Provide the [x, y] coordinate of the cell's center where the given text is located.  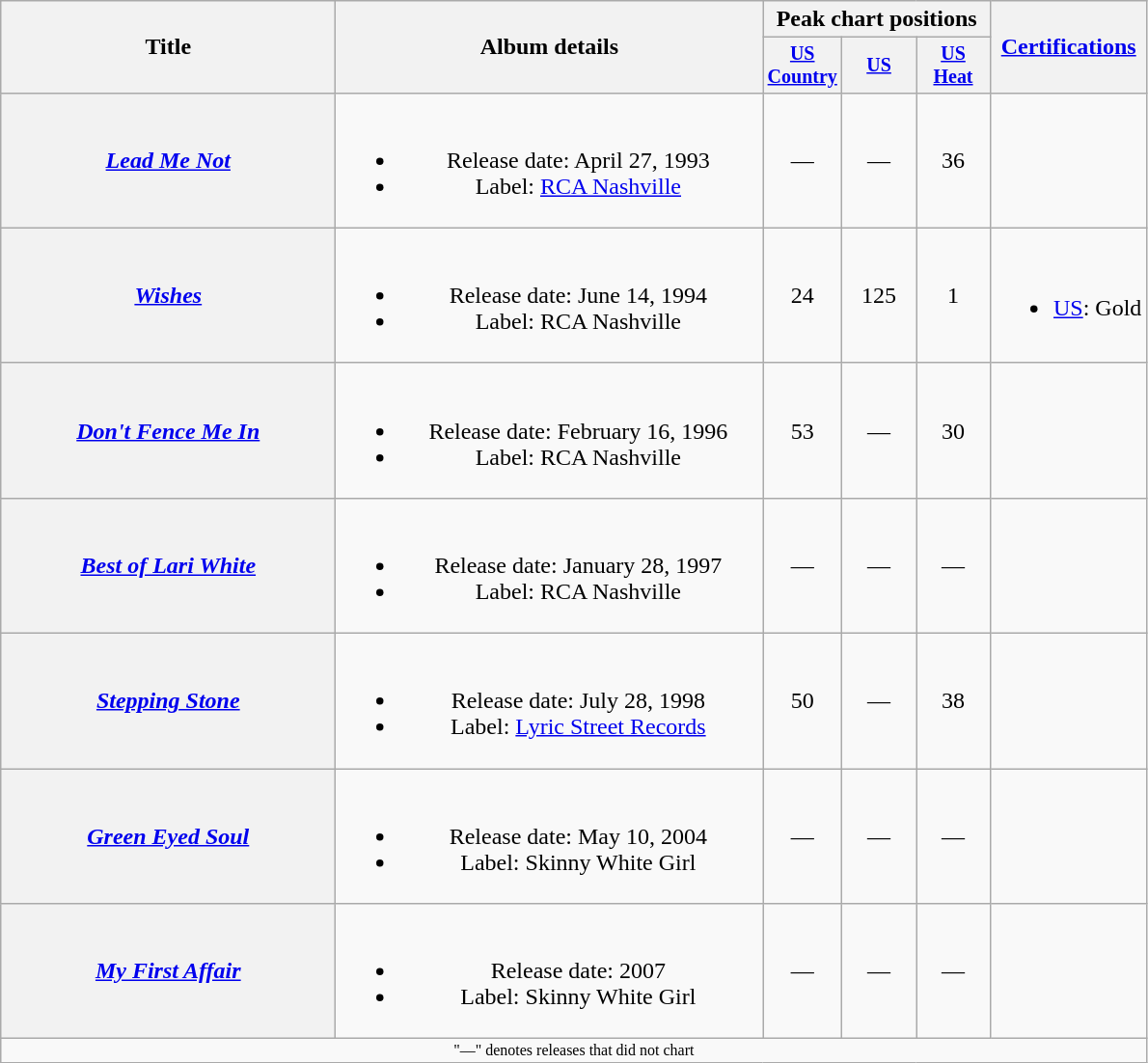
Release date: January 28, 1997Label: RCA Nashville [550, 565]
Release date: April 27, 1993Label: RCA Nashville [550, 160]
"—" denotes releases that did not chart [574, 1050]
Stepping Stone [168, 701]
Title [168, 47]
Lead Me Not [168, 160]
Don't Fence Me In [168, 430]
50 [803, 701]
Peak chart positions [877, 19]
Green Eyed Soul [168, 836]
US Heat [953, 66]
Album details [550, 47]
Best of Lari White [168, 565]
1 [953, 295]
Release date: 2007Label: Skinny White Girl [550, 971]
My First Affair [168, 971]
24 [803, 295]
Release date: July 28, 1998Label: Lyric Street Records [550, 701]
US Country [803, 66]
Release date: February 16, 1996Label: RCA Nashville [550, 430]
125 [880, 295]
Wishes [168, 295]
US: Gold [1068, 295]
36 [953, 160]
53 [803, 430]
38 [953, 701]
Release date: May 10, 2004Label: Skinny White Girl [550, 836]
US [880, 66]
30 [953, 430]
Certifications [1068, 47]
Release date: June 14, 1994Label: RCA Nashville [550, 295]
